Provide the (X, Y) coordinate of the cell's center where the given text is located.  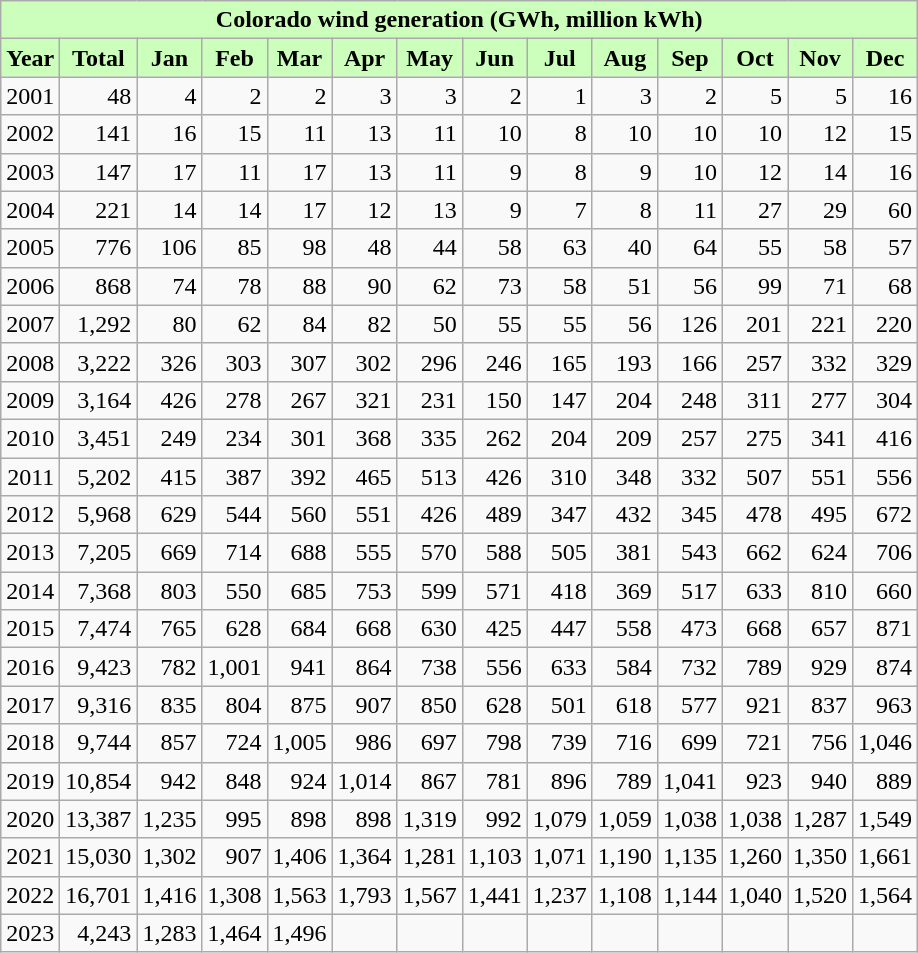
1,135 (690, 857)
98 (300, 248)
296 (430, 362)
141 (98, 134)
1,364 (364, 857)
301 (300, 438)
588 (494, 553)
166 (690, 362)
599 (430, 591)
776 (98, 248)
9,316 (98, 705)
1 (560, 96)
64 (690, 248)
507 (754, 477)
478 (754, 515)
2006 (30, 286)
13,387 (98, 819)
2018 (30, 743)
924 (300, 781)
9,744 (98, 743)
7 (560, 210)
392 (300, 477)
560 (300, 515)
465 (364, 477)
1,287 (820, 819)
326 (170, 362)
684 (300, 629)
7,474 (98, 629)
2008 (30, 362)
44 (430, 248)
3,164 (98, 400)
193 (624, 362)
29 (820, 210)
74 (170, 286)
Jan (170, 58)
262 (494, 438)
2009 (30, 400)
2002 (30, 134)
929 (820, 667)
447 (560, 629)
624 (820, 553)
1,350 (820, 857)
387 (234, 477)
51 (624, 286)
1,001 (234, 667)
1,079 (560, 819)
2013 (30, 553)
963 (886, 705)
657 (820, 629)
425 (494, 629)
940 (820, 781)
71 (820, 286)
304 (886, 400)
Jun (494, 58)
697 (430, 743)
1,071 (560, 857)
347 (560, 515)
310 (560, 477)
5,968 (98, 515)
630 (430, 629)
804 (234, 705)
739 (560, 743)
714 (234, 553)
249 (170, 438)
544 (234, 515)
Year (30, 58)
995 (234, 819)
381 (624, 553)
1,281 (430, 857)
278 (234, 400)
Apr (364, 58)
1,108 (624, 895)
99 (754, 286)
875 (300, 705)
992 (494, 819)
80 (170, 324)
1,496 (300, 933)
150 (494, 400)
803 (170, 591)
672 (886, 515)
2022 (30, 895)
810 (820, 591)
558 (624, 629)
106 (170, 248)
1,520 (820, 895)
7,205 (98, 553)
835 (170, 705)
857 (170, 743)
231 (430, 400)
2016 (30, 667)
234 (234, 438)
721 (754, 743)
341 (820, 438)
1,567 (430, 895)
685 (300, 591)
2021 (30, 857)
2023 (30, 933)
4,243 (98, 933)
369 (624, 591)
629 (170, 515)
921 (754, 705)
345 (690, 515)
923 (754, 781)
756 (820, 743)
63 (560, 248)
765 (170, 629)
Dec (886, 58)
Total (98, 58)
165 (560, 362)
Aug (624, 58)
10,854 (98, 781)
1,564 (886, 895)
867 (430, 781)
495 (820, 515)
3,222 (98, 362)
60 (886, 210)
874 (886, 667)
2015 (30, 629)
Feb (234, 58)
1,441 (494, 895)
57 (886, 248)
1,014 (364, 781)
368 (364, 438)
517 (690, 591)
126 (690, 324)
85 (234, 248)
9,423 (98, 667)
1,041 (690, 781)
329 (886, 362)
706 (886, 553)
2004 (30, 210)
1,040 (754, 895)
415 (170, 477)
5,202 (98, 477)
555 (364, 553)
798 (494, 743)
248 (690, 400)
571 (494, 591)
1,190 (624, 857)
90 (364, 286)
570 (430, 553)
1,103 (494, 857)
88 (300, 286)
550 (234, 591)
Mar (300, 58)
27 (754, 210)
416 (886, 438)
577 (690, 705)
3,451 (98, 438)
699 (690, 743)
4 (170, 96)
1,292 (98, 324)
781 (494, 781)
716 (624, 743)
201 (754, 324)
73 (494, 286)
1,235 (170, 819)
246 (494, 362)
209 (624, 438)
348 (624, 477)
1,661 (886, 857)
2014 (30, 591)
321 (364, 400)
1,059 (624, 819)
275 (754, 438)
84 (300, 324)
688 (300, 553)
1,046 (886, 743)
307 (300, 362)
732 (690, 667)
986 (364, 743)
15,030 (98, 857)
837 (820, 705)
1,563 (300, 895)
2019 (30, 781)
50 (430, 324)
Nov (820, 58)
Sep (690, 58)
513 (430, 477)
Jul (560, 58)
505 (560, 553)
277 (820, 400)
753 (364, 591)
432 (624, 515)
941 (300, 667)
220 (886, 324)
2003 (30, 172)
2011 (30, 477)
864 (364, 667)
473 (690, 629)
850 (430, 705)
662 (754, 553)
1,319 (430, 819)
7,368 (98, 591)
2017 (30, 705)
2012 (30, 515)
1,416 (170, 895)
2010 (30, 438)
501 (560, 705)
1,464 (234, 933)
267 (300, 400)
16,701 (98, 895)
782 (170, 667)
Colorado wind generation (GWh, million kWh) (460, 20)
82 (364, 324)
2005 (30, 248)
68 (886, 286)
848 (234, 781)
40 (624, 248)
303 (234, 362)
1,549 (886, 819)
889 (886, 781)
618 (624, 705)
942 (170, 781)
660 (886, 591)
2007 (30, 324)
669 (170, 553)
1,302 (170, 857)
May (430, 58)
1,144 (690, 895)
1,237 (560, 895)
584 (624, 667)
896 (560, 781)
2020 (30, 819)
1,005 (300, 743)
302 (364, 362)
418 (560, 591)
543 (690, 553)
Oct (754, 58)
1,260 (754, 857)
724 (234, 743)
1,308 (234, 895)
489 (494, 515)
1,793 (364, 895)
868 (98, 286)
1,406 (300, 857)
335 (430, 438)
738 (430, 667)
78 (234, 286)
871 (886, 629)
1,283 (170, 933)
311 (754, 400)
2001 (30, 96)
